Capture the cell that displays the provided text and extract its [X, Y] central coordinate. 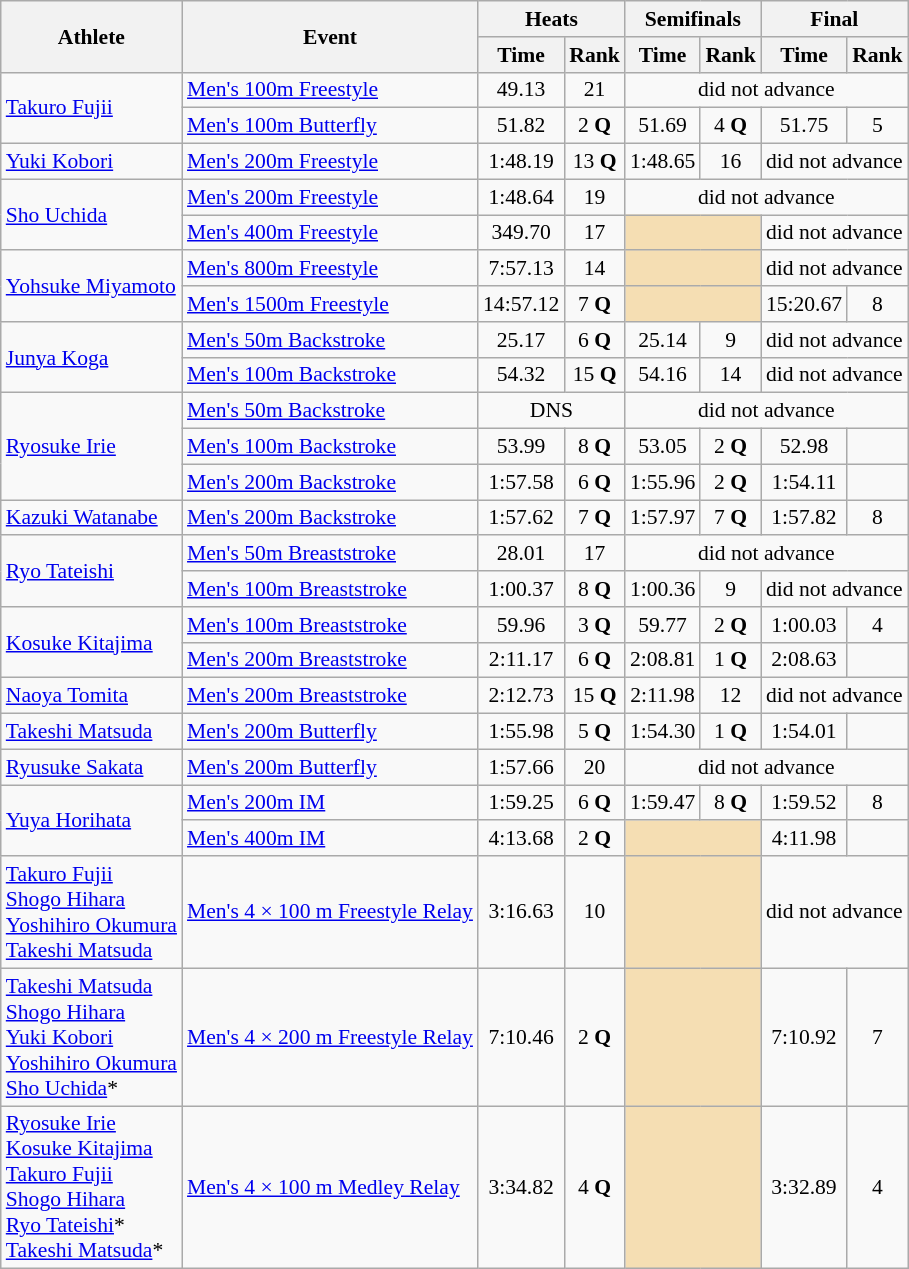
21 [594, 90]
Ryo Tateishi [92, 572]
Semifinals [693, 19]
7:10.92 [804, 1037]
Naoya Tomita [92, 696]
54.32 [521, 375]
28.01 [521, 554]
Men's 400m IM [330, 839]
1:57.62 [521, 518]
Athlete [92, 36]
1:48.65 [662, 162]
Men's 1500m Freestyle [330, 304]
Yuki Kobori [92, 162]
5 [878, 126]
20 [594, 767]
Men's 800m Freestyle [330, 269]
14:57.12 [521, 304]
1:54.30 [662, 732]
Ryusuke Sakata [92, 767]
15:20.67 [804, 304]
3:16.63 [521, 912]
1:48.64 [521, 197]
Yuya Horihata [92, 820]
1:59.52 [804, 803]
13 Q [594, 162]
7:10.46 [521, 1037]
Men's 400m Freestyle [330, 233]
59.96 [521, 625]
2:12.73 [521, 696]
Heats [552, 19]
49.13 [521, 90]
51.82 [521, 126]
2:11.17 [521, 660]
Sho Uchida [92, 214]
Ryosuke IrieKosuke KitajimaTakuro FujiiShogo HiharaRyo Tateishi*Takeshi Matsuda* [92, 1188]
Takuro FujiiShogo HiharaYoshihiro OkumuraTakeshi Matsuda [92, 912]
1:54.01 [804, 732]
1:57.97 [662, 518]
DNS [552, 411]
1:57.58 [521, 482]
2:08.81 [662, 660]
3:32.89 [804, 1188]
Junya Koga [92, 358]
25.17 [521, 340]
1:00.37 [521, 589]
Men's 100m Freestyle [330, 90]
53.99 [521, 447]
1:59.25 [521, 803]
Men's 100m Butterfly [330, 126]
Ryosuke Irie [92, 446]
1:00.03 [804, 625]
5 Q [594, 732]
Kazuki Watanabe [92, 518]
51.69 [662, 126]
4:13.68 [521, 839]
1:48.19 [521, 162]
7 [878, 1037]
1:59.47 [662, 803]
1:55.96 [662, 482]
Men's 4 × 200 m Freestyle Relay [330, 1037]
54.16 [662, 375]
1:55.98 [521, 732]
2:11.98 [662, 696]
2:08.63 [804, 660]
25.14 [662, 340]
349.70 [521, 233]
52.98 [804, 447]
59.77 [662, 625]
12 [730, 696]
16 [730, 162]
Takuro Fujii [92, 108]
Takeshi MatsudaShogo HiharaYuki KoboriYoshihiro OkumuraSho Uchida* [92, 1037]
4:11.98 [804, 839]
3:34.82 [521, 1188]
Event [330, 36]
1:00.36 [662, 589]
Kosuke Kitajima [92, 642]
Men's 4 × 100 m Freestyle Relay [330, 912]
Men's 4 × 100 m Medley Relay [330, 1188]
19 [594, 197]
7:57.13 [521, 269]
51.75 [804, 126]
Men's 50m Breaststroke [330, 554]
Takeshi Matsuda [92, 732]
Final [834, 19]
Yohsuke Miyamoto [92, 286]
1:57.66 [521, 767]
53.05 [662, 447]
1:54.11 [804, 482]
1:57.82 [804, 518]
Men's 200m IM [330, 803]
10 [594, 912]
3 Q [594, 625]
